Return the [X, Y] coordinate for the center point of the cell that contains the specified text.  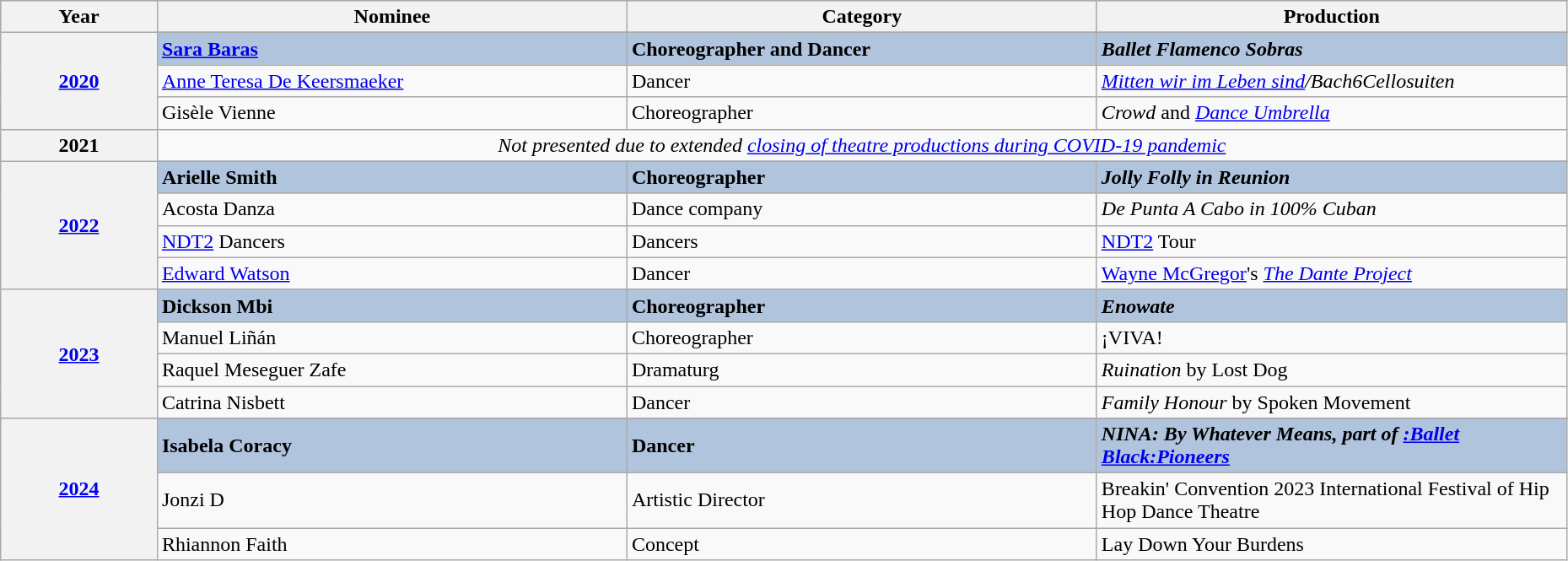
Dance company [862, 209]
Crowd and Dance Umbrella [1331, 113]
Isabela Coracy [391, 445]
NINA: By Whatever Means, part of :Ballet Black:Pioneers [1331, 445]
Breakin' Convention 2023 International Festival of Hip Hop Dance Theatre [1331, 501]
Catrina Nisbett [391, 402]
Arielle Smith [391, 177]
Sara Baras [391, 49]
2024 [79, 489]
2022 [79, 225]
Enowate [1331, 305]
Choreographer and Dancer [862, 49]
2023 [79, 353]
NDT2 Dancers [391, 241]
Not presented due to extended closing of theatre productions during COVID-19 pandemic [862, 145]
2021 [79, 145]
Ballet Flamenco Sobras [1331, 49]
Dancers [862, 241]
Edward Watson [391, 273]
Ruination by Lost Dog [1331, 370]
Jonzi D [391, 501]
Family Honour by Spoken Movement [1331, 402]
Dramaturg [862, 370]
¡VIVA! [1331, 337]
Year [79, 17]
Concept [862, 544]
Production [1331, 17]
Dickson Mbi [391, 305]
Acosta Danza [391, 209]
Anne Teresa De Keersmaeker [391, 81]
2020 [79, 81]
Gisèle Vienne [391, 113]
Artistic Director [862, 501]
Wayne McGregor's The Dante Project [1331, 273]
De Punta A Cabo in 100% Cuban [1331, 209]
Jolly Folly in Reunion [1331, 177]
Nominee [391, 17]
Manuel Liñán [391, 337]
Lay Down Your Burdens [1331, 544]
Rhiannon Faith [391, 544]
Mitten wir im Leben sind/Bach6Cellosuiten [1331, 81]
NDT2 Tour [1331, 241]
Raquel Meseguer Zafe [391, 370]
Category [862, 17]
